Provide the (x, y) coordinate of the cell's center where the given text is located.  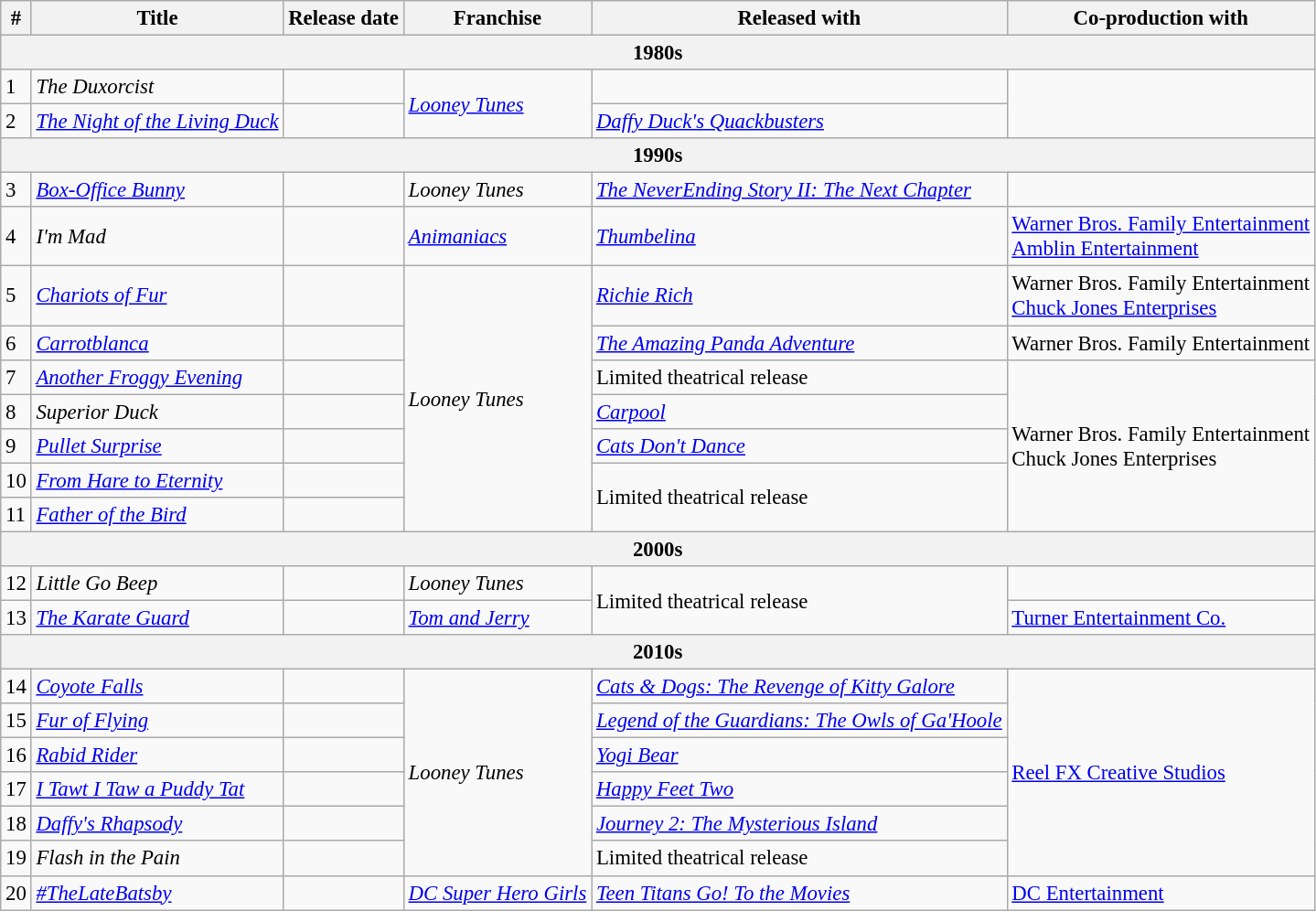
Father of the Bird (157, 515)
Reel FX Creative Studios (1161, 773)
Teen Titans Go! To the Movies (799, 893)
14 (16, 687)
9 (16, 445)
Coyote Falls (157, 687)
Pullet Surprise (157, 445)
Daffy Duck's Quackbusters (799, 122)
Another Froggy Evening (157, 377)
Co-production with (1161, 18)
Richie Rich (799, 296)
Superior Duck (157, 412)
15 (16, 721)
7 (16, 377)
I'm Mad (157, 236)
11 (16, 515)
19 (16, 859)
Flash in the Pain (157, 859)
5 (16, 296)
Daffy's Rhapsody (157, 824)
16 (16, 756)
Yogi Bear (799, 756)
Journey 2: The Mysterious Island (799, 824)
12 (16, 584)
Tom and Jerry (498, 617)
Carpool (799, 412)
Thumbelina (799, 236)
2000s (658, 549)
2010s (658, 652)
18 (16, 824)
13 (16, 617)
# (16, 18)
1 (16, 87)
Franchise (498, 18)
Chariots of Fur (157, 296)
I Tawt I Taw a Puddy Tat (157, 789)
Cats & Dogs: The Revenge of Kitty Galore (799, 687)
The Night of the Living Duck (157, 122)
Legend of the Guardians: The Owls of Ga'Hoole (799, 721)
17 (16, 789)
Rabid Rider (157, 756)
The Amazing Panda Adventure (799, 343)
2 (16, 122)
6 (16, 343)
10 (16, 480)
Turner Entertainment Co. (1161, 617)
Warner Bros. Family EntertainmentAmblin Entertainment (1161, 236)
DC Entertainment (1161, 893)
Happy Feet Two (799, 789)
Little Go Beep (157, 584)
4 (16, 236)
Animaniacs (498, 236)
The NeverEnding Story II: The Next Chapter (799, 190)
Fur of Flying (157, 721)
8 (16, 412)
#TheLateBatsby (157, 893)
3 (16, 190)
Released with (799, 18)
Title (157, 18)
The Karate Guard (157, 617)
The Duxorcist (157, 87)
1980s (658, 53)
Warner Bros. Family Entertainment (1161, 343)
DC Super Hero Girls (498, 893)
Release date (344, 18)
Box-Office Bunny (157, 190)
From Hare to Eternity (157, 480)
20 (16, 893)
Carrotblanca (157, 343)
Cats Don't Dance (799, 445)
1990s (658, 155)
